Return (x, y) of the center of cell containing provided text 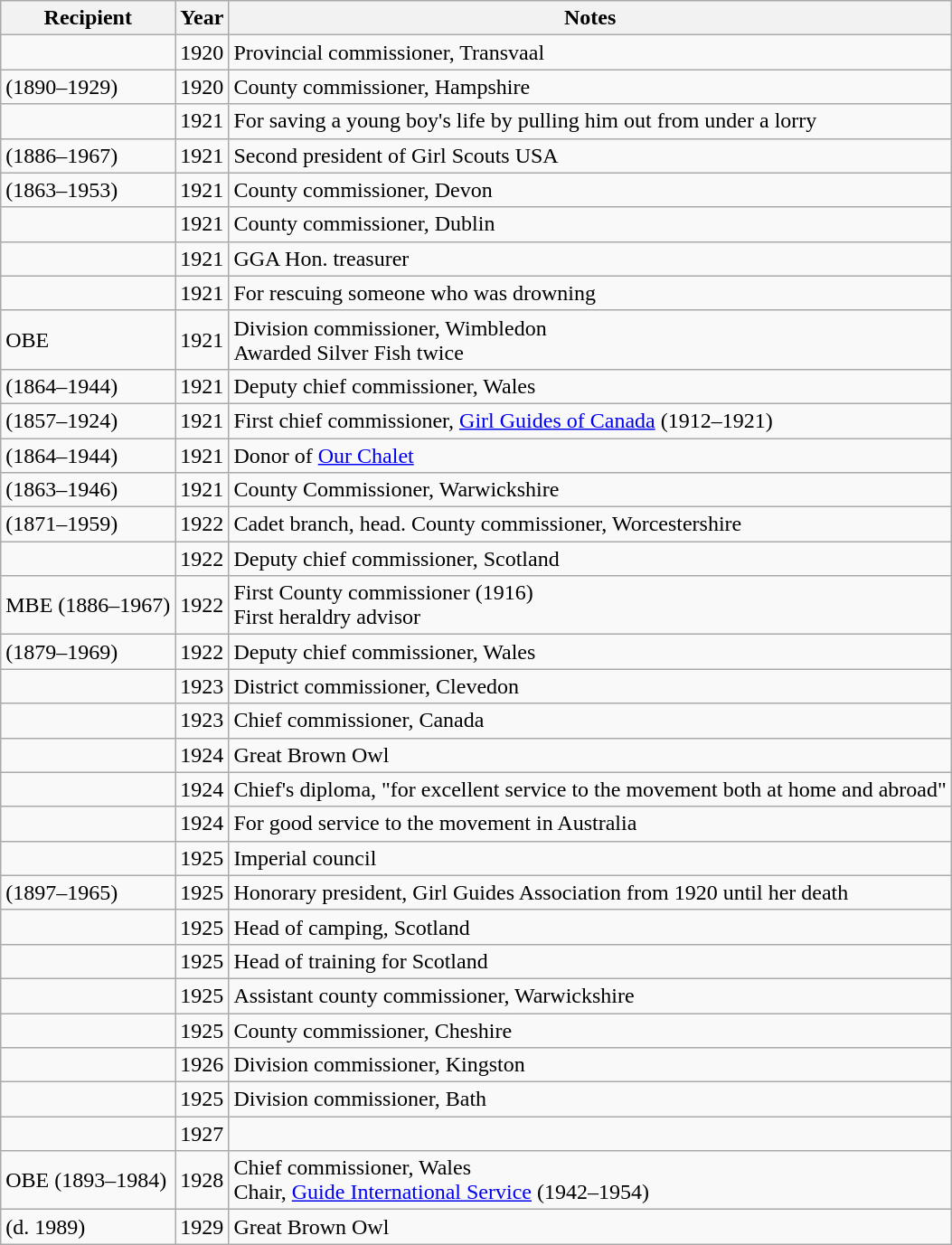
Division commissioner, Wimbledon Awarded Silver Fish twice (589, 340)
For good service to the movement in Australia (589, 824)
(d. 1989) (89, 1227)
County commissioner, Hampshire (589, 87)
Division commissioner, Bath (589, 1099)
County commissioner, Devon (589, 190)
Recipient (89, 18)
Head of camping, Scotland (589, 927)
(1886–1967) (89, 156)
1926 (203, 1065)
Division commissioner, Kingston (589, 1065)
Second president of Girl Scouts USA (589, 156)
Chief commissioner, WalesChair, Guide International Service (1942–1954) (589, 1181)
1927 (203, 1134)
(1879–1969) (89, 652)
Year (203, 18)
(1890–1929) (89, 87)
County commissioner, Cheshire (589, 1030)
OBE (1893–1984) (89, 1181)
For saving a young boy's life by pulling him out from under a lorry (589, 121)
First chief commissioner, Girl Guides of Canada (1912–1921) (589, 420)
Chief's diploma, "for excellent service to the movement both at home and abroad" (589, 789)
MBE (1886–1967) (89, 606)
County commissioner, Dublin (589, 224)
Chief commissioner, Canada (589, 721)
Donor of Our Chalet (589, 455)
Assistant county commissioner, Warwickshire (589, 995)
Notes (589, 18)
1929 (203, 1227)
Imperial council (589, 858)
District commissioner, Clevedon (589, 686)
Deputy chief commissioner, Scotland (589, 559)
(1857–1924) (89, 420)
For rescuing someone who was drowning (589, 293)
First County commissioner (1916) First heraldry advisor (589, 606)
Head of training for Scotland (589, 961)
GGA Hon. treasurer (589, 259)
(1871–1959) (89, 524)
County Commissioner, Warwickshire (589, 490)
Cadet branch, head. County commissioner, Worcestershire (589, 524)
(1863–1953) (89, 190)
Honorary president, Girl Guides Association from 1920 until her death (589, 892)
Provincial commissioner, Transvaal (589, 52)
1928 (203, 1181)
(1863–1946) (89, 490)
OBE (89, 340)
(1897–1965) (89, 892)
